Search for the cell housing the specified text and yield its (x, y) center coordinate. 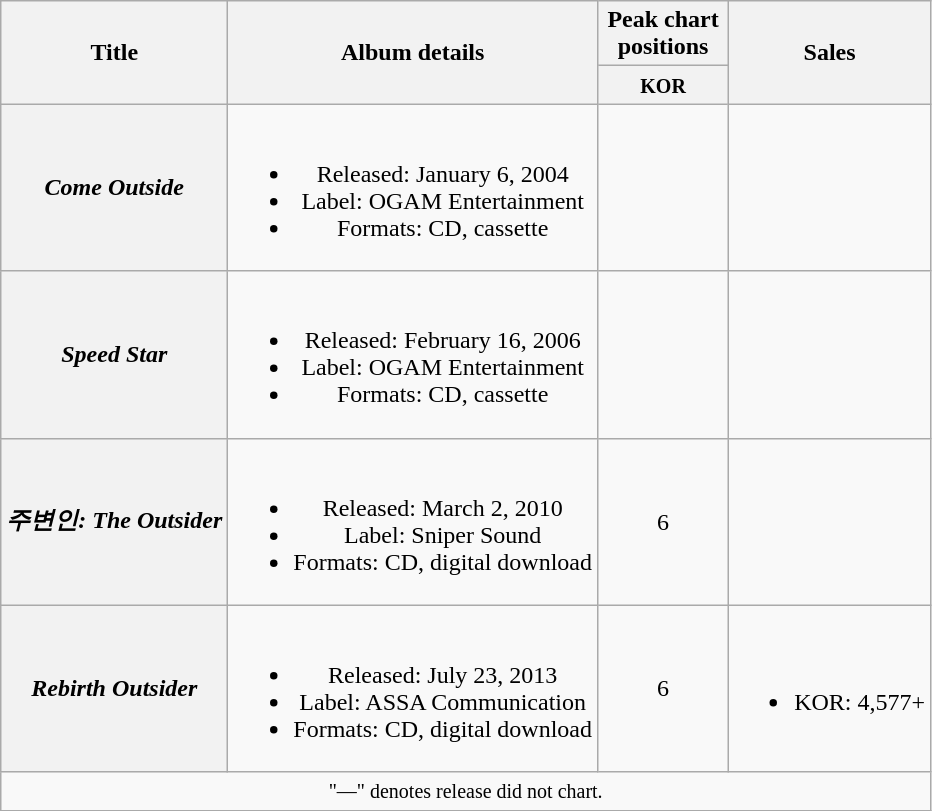
주변인: The Outsider (114, 522)
Rebirth Outsider (114, 688)
"—" denotes release did not chart. (466, 791)
Sales (830, 52)
Released: March 2, 2010Label: Sniper SoundFormats: CD, digital download (413, 522)
Title (114, 52)
Speed Star (114, 354)
KOR (664, 85)
Released: July 23, 2013Label: ASSA CommunicationFormats: CD, digital download (413, 688)
Album details (413, 52)
Released: February 16, 2006Label: OGAM EntertainmentFormats: CD, cassette (413, 354)
Peak chart positions (664, 34)
Come Outside (114, 188)
KOR: 4,577+ (830, 688)
Released: January 6, 2004Label: OGAM EntertainmentFormats: CD, cassette (413, 188)
